Detect which cell encompasses the target text, then output its [x, y] center coordinate. 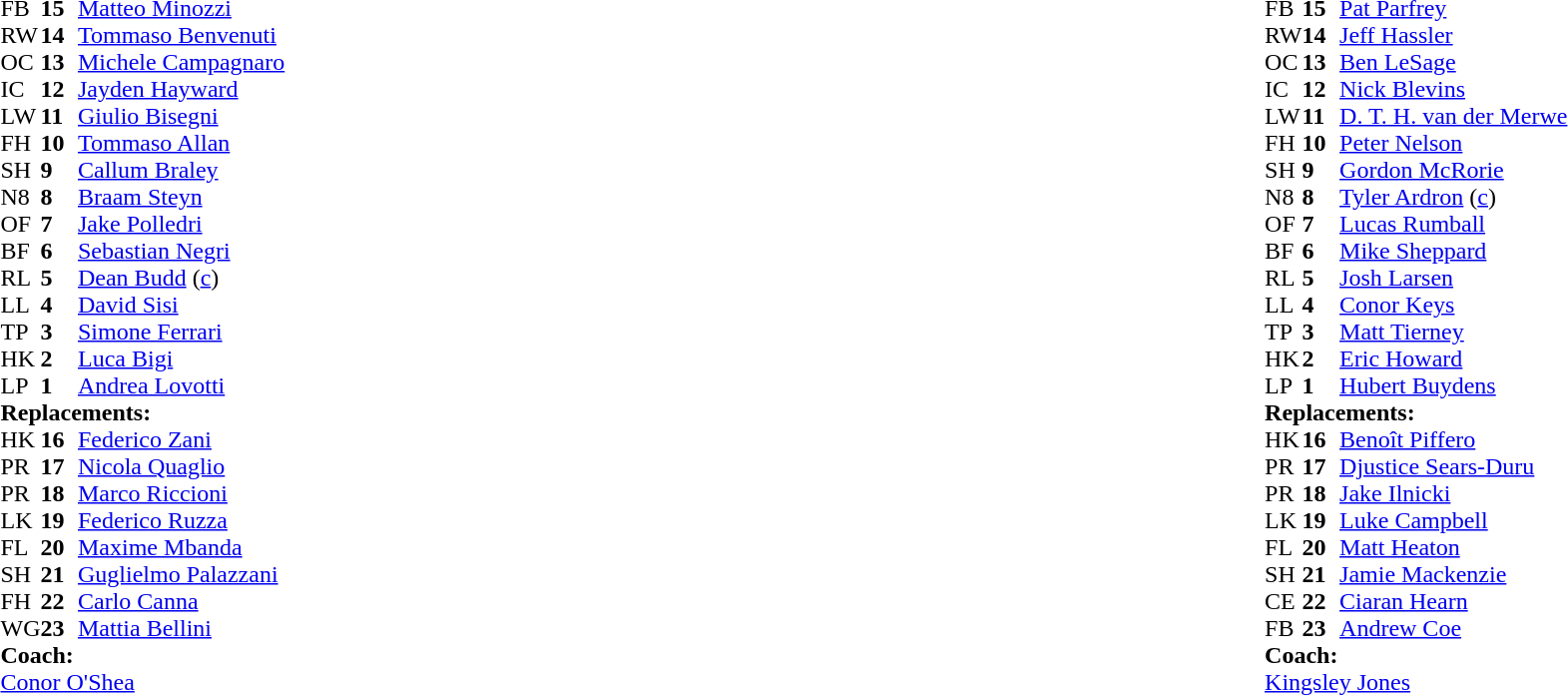
Matt Tierney [1453, 332]
Maxime Mbanda [182, 547]
Sebastian Negri [182, 252]
Federico Zani [182, 439]
FB [1284, 629]
Tyler Ardron (c) [1453, 198]
Luca Bigi [182, 359]
Nicola Quaglio [182, 467]
Tommaso Benvenuti [182, 36]
Lucas Rumball [1453, 224]
Federico Ruzza [182, 521]
Dean Budd (c) [182, 278]
Andrew Coe [1453, 629]
Hubert Buydens [1453, 385]
Ben LeSage [1453, 62]
Tommaso Allan [182, 144]
Michele Campagnaro [182, 62]
Eric Howard [1453, 359]
Guglielmo Palazzani [182, 575]
Jake Polledri [182, 224]
Matt Heaton [1453, 547]
David Sisi [182, 306]
Jake Ilnicki [1453, 493]
Gordon McRorie [1453, 170]
Simone Ferrari [182, 332]
Callum Braley [182, 170]
Mike Sheppard [1453, 252]
CE [1284, 601]
Giulio Bisegni [182, 116]
Jeff Hassler [1453, 36]
D. T. H. van der Merwe [1453, 116]
Mattia Bellini [182, 629]
Marco Riccioni [182, 493]
Luke Campbell [1453, 521]
Nick Blevins [1453, 90]
Ciaran Hearn [1453, 601]
Braam Steyn [182, 198]
Peter Nelson [1453, 144]
Josh Larsen [1453, 278]
Benoît Piffero [1453, 439]
Carlo Canna [182, 601]
Djustice Sears-Duru [1453, 467]
Jamie Mackenzie [1453, 575]
Andrea Lovotti [182, 385]
Conor Keys [1453, 306]
WG [20, 629]
Jayden Hayward [182, 90]
